Return the [x, y] coordinate for the center point of the cell that contains the specified text.  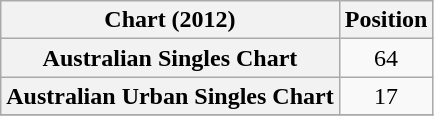
Position [386, 20]
64 [386, 58]
17 [386, 96]
Chart (2012) [170, 20]
Australian Urban Singles Chart [170, 96]
Australian Singles Chart [170, 58]
